Scan for the cell matching the given text and deliver its (x, y) coordinate at center. 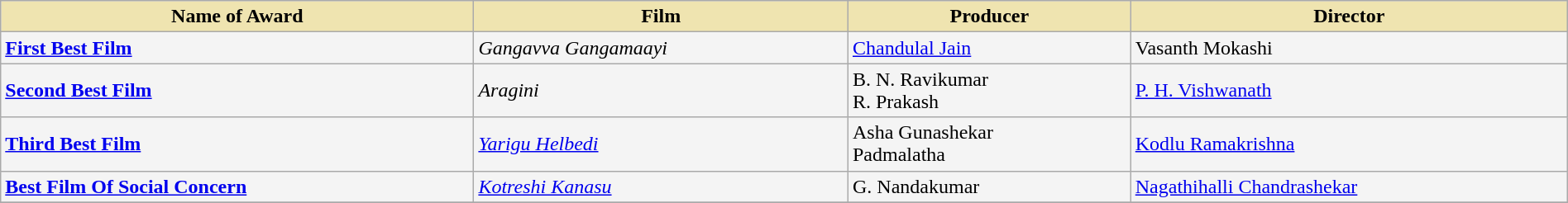
Yarigu Helbedi (662, 144)
Nagathihalli Chandrashekar (1349, 186)
Kotreshi Kanasu (662, 186)
Kodlu Ramakrishna (1349, 144)
B. N. RavikumarR. Prakash (989, 91)
G. Nandakumar (989, 186)
Director (1349, 17)
Asha GunashekarPadmalatha (989, 144)
Third Best Film (237, 144)
Vasanth Mokashi (1349, 48)
First Best Film (237, 48)
Aragini (662, 91)
Producer (989, 17)
Name of Award (237, 17)
Chandulal Jain (989, 48)
Second Best Film (237, 91)
Film (662, 17)
Best Film Of Social Concern (237, 186)
Gangavva Gangamaayi (662, 48)
P. H. Vishwanath (1349, 91)
